Capture the cell that displays the provided text and extract its [X, Y] central coordinate. 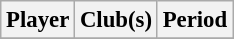
Player [38, 20]
Period [194, 20]
Club(s) [116, 20]
